Extract the [x, y] coordinate from the center of the cell holding the provided text.  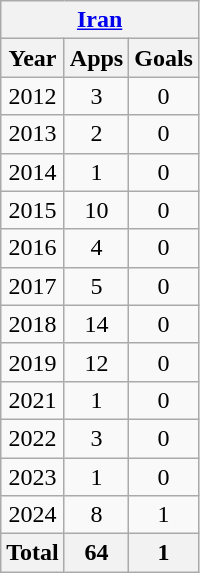
2013 [33, 134]
Goals [164, 58]
2022 [33, 438]
64 [96, 553]
2021 [33, 400]
2019 [33, 362]
2024 [33, 515]
12 [96, 362]
10 [96, 210]
Year [33, 58]
2016 [33, 248]
2018 [33, 324]
2012 [33, 96]
2014 [33, 172]
Apps [96, 58]
8 [96, 515]
4 [96, 248]
5 [96, 286]
Total [33, 553]
2015 [33, 210]
14 [96, 324]
2023 [33, 477]
2017 [33, 286]
2 [96, 134]
Iran [100, 20]
